Search for the cell housing the specified text and yield its [X, Y] center coordinate. 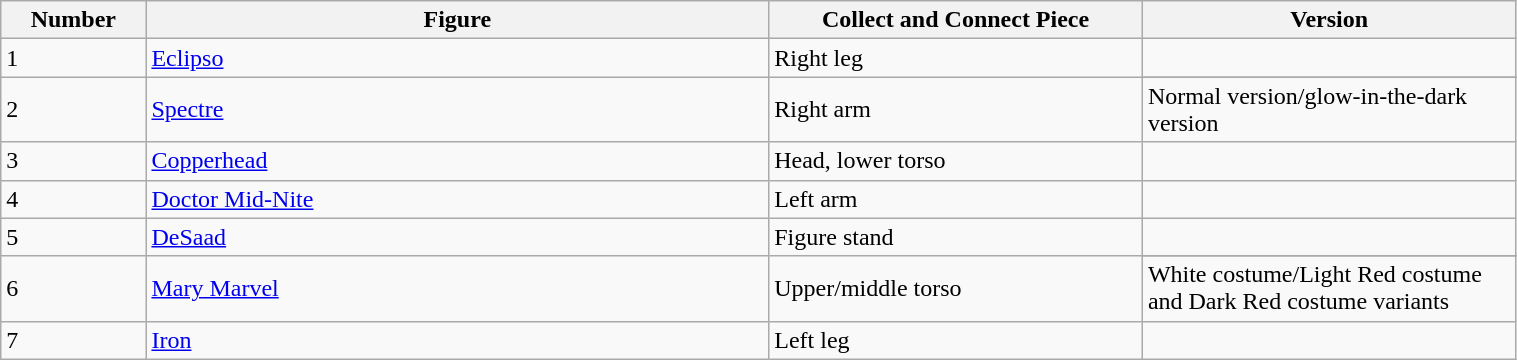
Version [1329, 20]
5 [74, 237]
2 [74, 110]
4 [74, 199]
Number [74, 20]
Right arm [956, 110]
Head, lower torso [956, 161]
Iron [458, 340]
White costume/Light Red costume and Dark Red costume variants [1329, 288]
Figure stand [956, 237]
Left arm [956, 199]
3 [74, 161]
Mary Marvel [458, 288]
6 [74, 288]
DeSaad [458, 237]
Normal version/glow-in-the-dark version [1329, 110]
Copperhead [458, 161]
Doctor Mid-Nite [458, 199]
Right leg [956, 58]
7 [74, 340]
Collect and Connect Piece [956, 20]
Upper/middle torso [956, 288]
1 [74, 58]
Eclipso [458, 58]
Figure [458, 20]
Left leg [956, 340]
Spectre [458, 110]
